From the cell containing the given text, extract its center point as [X, Y] coordinate. 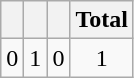
Total [102, 20]
